Capture the cell that displays the provided text and extract its (X, Y) central coordinate. 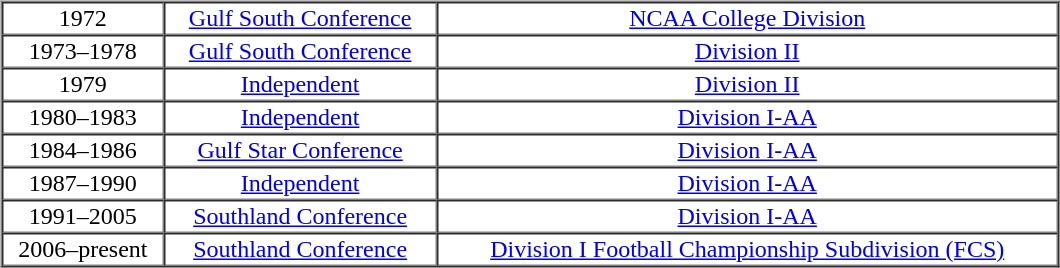
1980–1983 (83, 118)
1991–2005 (83, 216)
1984–1986 (83, 150)
2006–present (83, 250)
NCAA College Division (748, 18)
Division I Football Championship Subdivision (FCS) (748, 250)
Gulf Star Conference (300, 150)
1987–1990 (83, 184)
1979 (83, 84)
1972 (83, 18)
1973–1978 (83, 52)
